Scan for the cell matching the given text and deliver its [x, y] coordinate at center. 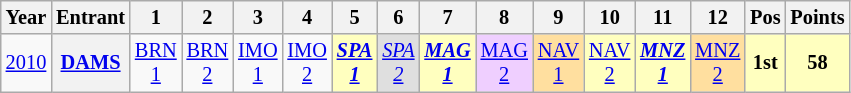
Year [26, 17]
7 [447, 17]
5 [355, 17]
MAG1 [447, 63]
BRN1 [156, 63]
58 [817, 63]
11 [662, 17]
9 [558, 17]
1 [156, 17]
12 [718, 17]
Pos [765, 17]
SPA1 [355, 63]
MNZ1 [662, 63]
IMO2 [306, 63]
SPA2 [398, 63]
NAV2 [610, 63]
2 [208, 17]
8 [504, 17]
Points [817, 17]
3 [258, 17]
4 [306, 17]
10 [610, 17]
1st [765, 63]
2010 [26, 63]
NAV1 [558, 63]
MNZ2 [718, 63]
IMO1 [258, 63]
Entrant [90, 17]
MAG2 [504, 63]
BRN2 [208, 63]
DAMS [90, 63]
6 [398, 17]
